Locate the cell with the specified text and output its [X, Y] center coordinate. 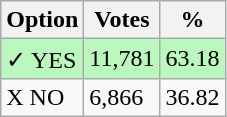
% [192, 20]
X NO [42, 97]
63.18 [192, 59]
Votes [122, 20]
11,781 [122, 59]
Option [42, 20]
✓ YES [42, 59]
6,866 [122, 97]
36.82 [192, 97]
